Extract the (x, y) coordinate from the center of the cell holding the provided text.  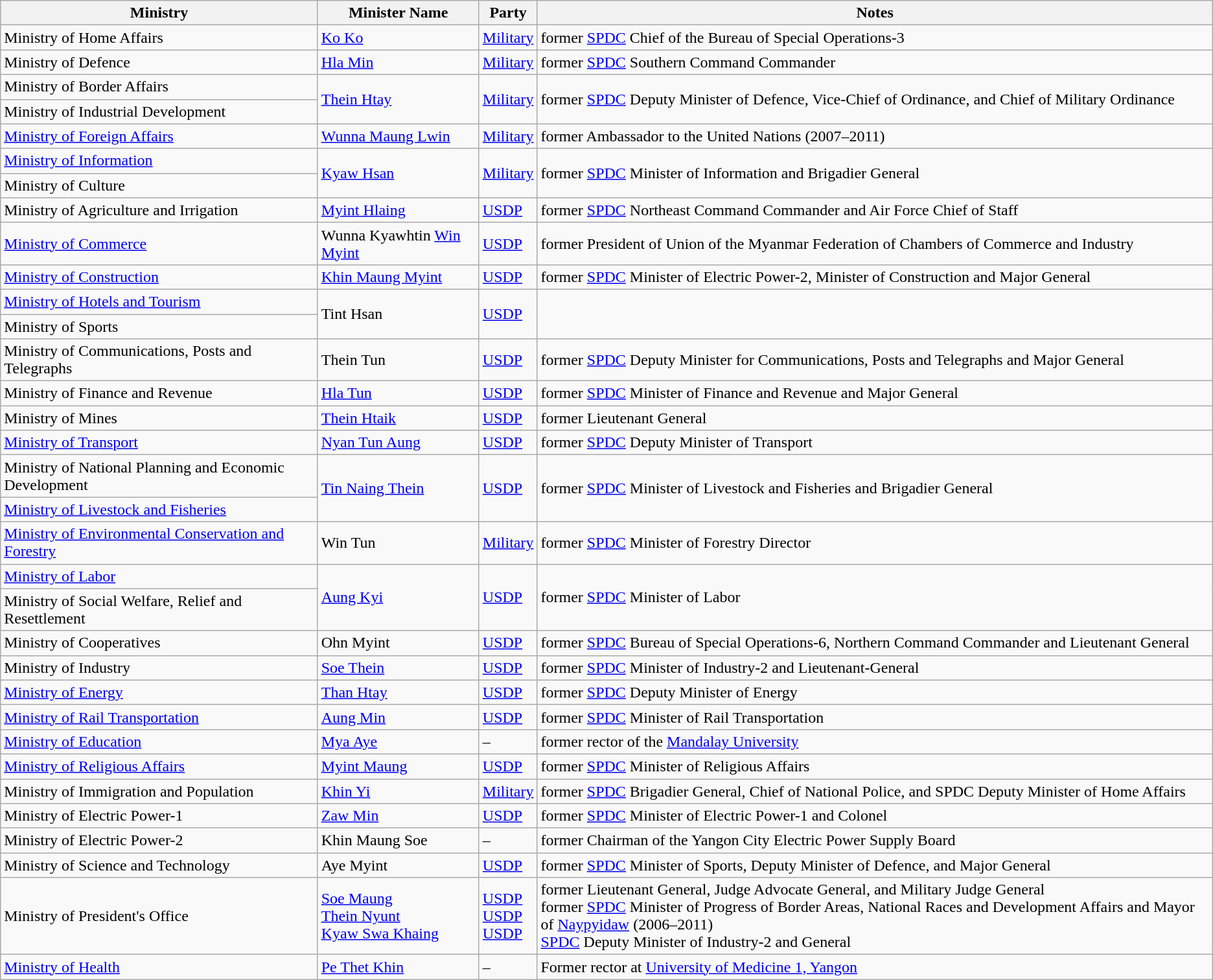
Kyaw Hsan (398, 173)
Zaw Min (398, 816)
former rector of the Mandalay University (875, 741)
former SPDC Minister of Electric Power-2, Minister of Construction and Major General (875, 277)
Thein Htay (398, 99)
Pe Thet Khin (398, 967)
Wunna Maung Lwin (398, 136)
former SPDC Minister of Industry-2 and Lieutenant-General (875, 668)
former SPDC Minister of Rail Transportation (875, 717)
Former rector at University of Medicine 1, Yangon (875, 967)
former SPDC Minister of Sports, Deputy Minister of Defence, and Major General (875, 865)
Ministry of Electric Power-1 (159, 816)
Aye Myint (398, 865)
Khin Yi (398, 791)
Ministry of Hotels and Tourism (159, 301)
Soe MaungThein NyuntKyaw Swa Khaing (398, 916)
former Chairman of the Yangon City Electric Power Supply Board (875, 841)
Aung Min (398, 717)
Ministry of Religious Affairs (159, 766)
Myint Maung (398, 766)
Ministry of Border Affairs (159, 87)
former SPDC Deputy Minister of Defence, Vice-Chief of Ordinance, and Chief of Military Ordinance (875, 99)
former SPDC Bureau of Special Operations-6, Northern Command Commander and Lieutenant General (875, 643)
Ministry of Foreign Affairs (159, 136)
former SPDC Minister of Religious Affairs (875, 766)
Hla Min (398, 62)
former SPDC Brigadier General, Chief of National Police, and SPDC Deputy Minister of Home Affairs (875, 791)
former SPDC Deputy Minister of Energy (875, 692)
Minister Name (398, 13)
Thein Tun (398, 360)
Win Tun (398, 543)
Than Htay (398, 692)
Ministry of Sports (159, 326)
Ministry of Electric Power-2 (159, 841)
Ministry of Agriculture and Irrigation (159, 210)
Ministry of Environmental Conservation and Forestry (159, 543)
Ministry of Communications, Posts and Telegraphs (159, 360)
Ministry of Cooperatives (159, 643)
Wunna Kyawhtin Win Myint (398, 244)
Party (508, 13)
Notes (875, 13)
former SPDC Minister of Electric Power-1 and Colonel (875, 816)
Ministry of Transport (159, 443)
Ministry of Social Welfare, Relief and Resettlement (159, 609)
Khin Maung Myint (398, 277)
Ministry of Industry (159, 668)
Soe Thein (398, 668)
former Lieutenant General (875, 418)
former SPDC Deputy Minister of Transport (875, 443)
former SPDC Chief of the Bureau of Special Operations-3 (875, 38)
Ministry of Finance and Revenue (159, 393)
former SPDC Minister of Livestock and Fisheries and Brigadier General (875, 489)
Tint Hsan (398, 314)
Ministry of Labor (159, 576)
Mya Aye (398, 741)
former SPDC Minister of Labor (875, 598)
Ministry of Energy (159, 692)
Ministry of Immigration and Population (159, 791)
Khin Maung Soe (398, 841)
Ministry of Information (159, 161)
Tin Naing Thein (398, 489)
Ministry of Commerce (159, 244)
Hla Tun (398, 393)
former SPDC Minister of Finance and Revenue and Major General (875, 393)
Ministry (159, 13)
Ministry of Rail Transportation (159, 717)
Aung Kyi (398, 598)
former SPDC Northeast Command Commander and Air Force Chief of Staff (875, 210)
Myint Hlaing (398, 210)
former SPDC Deputy Minister for Communications, Posts and Telegraphs and Major General (875, 360)
Ohn Myint (398, 643)
USDPUSDPUSDP (508, 916)
former SPDC Minister of Forestry Director (875, 543)
Ministry of Construction (159, 277)
Ministry of President's Office (159, 916)
Ministry of Health (159, 967)
former Ambassador to the United Nations (2007–2011) (875, 136)
Ministry of Industrial Development (159, 111)
Ministry of Mines (159, 418)
Ministry of Culture (159, 185)
Thein Htaik (398, 418)
Ministry of National Planning and Economic Development (159, 476)
Ministry of Education (159, 741)
former SPDC Southern Command Commander (875, 62)
Ko Ko (398, 38)
former President of Union of the Myanmar Federation of Chambers of Commerce and Industry (875, 244)
Ministry of Defence (159, 62)
Ministry of Science and Technology (159, 865)
Ministry of Livestock and Fisheries (159, 509)
Ministry of Home Affairs (159, 38)
former SPDC Minister of Information and Brigadier General (875, 173)
Nyan Tun Aung (398, 443)
